Search for the cell housing the specified text and yield its (x, y) center coordinate. 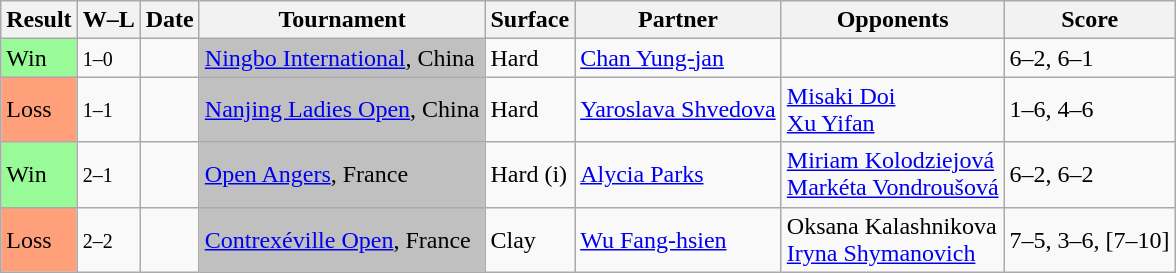
Yaroslava Shvedova (678, 110)
Hard (i) (530, 174)
W–L (108, 20)
1–0 (108, 58)
Result (39, 20)
Wu Fang-hsien (678, 240)
Alycia Parks (678, 174)
Partner (678, 20)
7–5, 3–6, [7–10] (1090, 240)
Open Angers, France (342, 174)
Oksana Kalashnikova Iryna Shymanovich (892, 240)
Ningbo International, China (342, 58)
Date (170, 20)
Nanjing Ladies Open, China (342, 110)
1–1 (108, 110)
6–2, 6–2 (1090, 174)
Miriam Kolodziejová Markéta Vondroušová (892, 174)
Chan Yung-jan (678, 58)
Clay (530, 240)
1–6, 4–6 (1090, 110)
Contrexéville Open, France (342, 240)
2–2 (108, 240)
2–1 (108, 174)
Tournament (342, 20)
6–2, 6–1 (1090, 58)
Misaki Doi Xu Yifan (892, 110)
Score (1090, 20)
Opponents (892, 20)
Surface (530, 20)
